Scan for the cell matching the given text and deliver its (x, y) coordinate at center. 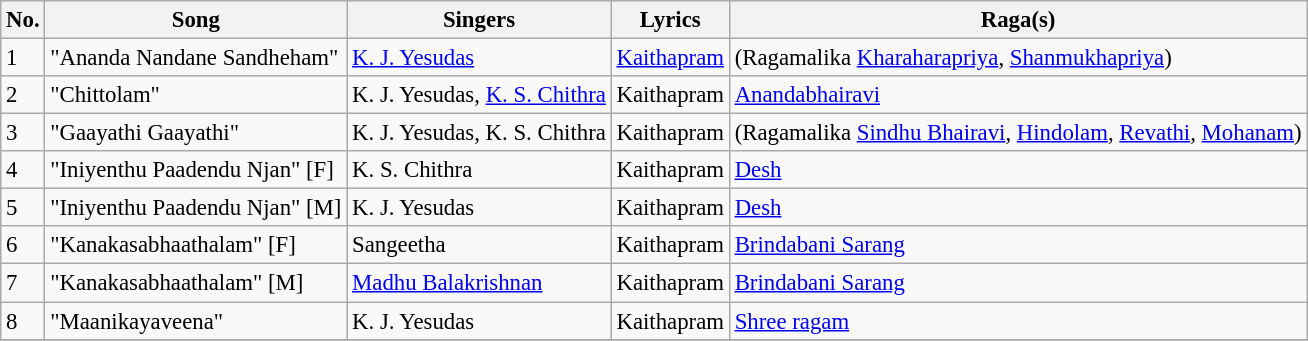
K. S. Chithra (479, 170)
4 (23, 170)
(Ragamalika Sindhu Bhairavi, Hindolam, Revathi, Mohanam) (1018, 133)
"Kanakasabhaathalam" [F] (196, 245)
"Ananda Nandane Sandheham" (196, 58)
5 (23, 208)
Sangeetha (479, 245)
Anandabhairavi (1018, 95)
7 (23, 283)
"Chittolam" (196, 95)
Shree ragam (1018, 321)
3 (23, 133)
Madhu Balakrishnan (479, 283)
Lyrics (670, 20)
(Ragamalika Kharaharapriya, Shanmukhapriya) (1018, 58)
2 (23, 95)
Song (196, 20)
"Iniyenthu Paadendu Njan" [M] (196, 208)
No. (23, 20)
"Gaayathi Gaayathi" (196, 133)
1 (23, 58)
"Iniyenthu Paadendu Njan" [F] (196, 170)
6 (23, 245)
8 (23, 321)
Singers (479, 20)
"Maanikayaveena" (196, 321)
Raga(s) (1018, 20)
"Kanakasabhaathalam" [M] (196, 283)
